Return [x, y] of the center of cell containing provided text 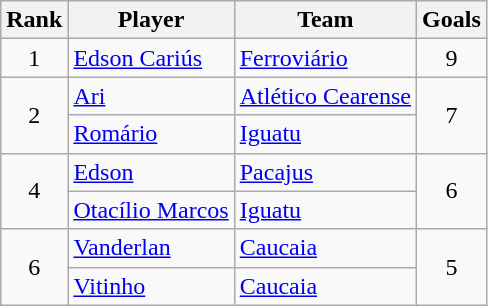
Goals [452, 20]
Atlético Cearense [325, 96]
Romário [151, 134]
Vitinho [151, 286]
9 [452, 58]
Pacajus [325, 172]
Rank [34, 20]
Ferroviário [325, 58]
1 [34, 58]
4 [34, 191]
Edson [151, 172]
Otacílio Marcos [151, 210]
Ari [151, 96]
7 [452, 115]
Team [325, 20]
2 [34, 115]
Vanderlan [151, 248]
5 [452, 267]
Player [151, 20]
Edson Cariús [151, 58]
